Scan for the cell matching the given text and deliver its (X, Y) coordinate at center. 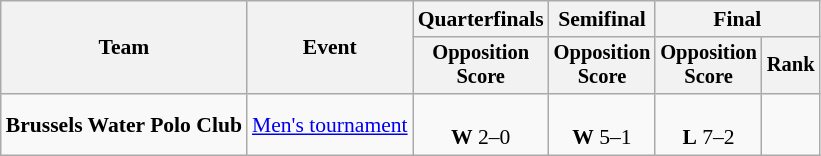
Rank (791, 66)
Final (737, 19)
W 2–0 (481, 124)
Team (124, 48)
Brussels Water Polo Club (124, 124)
Men's tournament (330, 124)
Semifinal (602, 19)
Event (330, 48)
Quarterfinals (481, 19)
W 5–1 (602, 124)
L 7–2 (708, 124)
